Return the [X, Y] coordinate for the center point of the cell that contains the specified text.  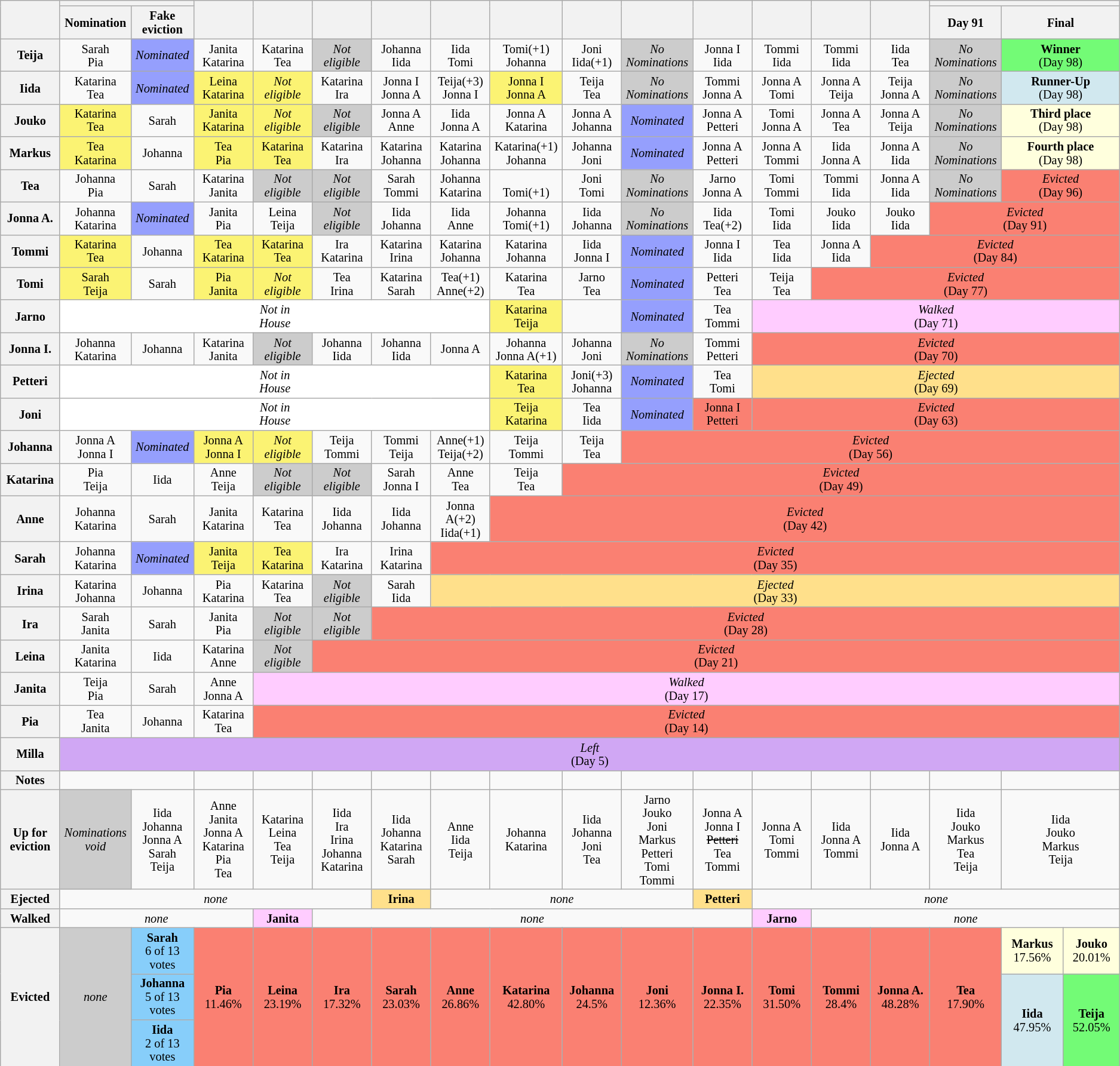
TeaTomi [723, 381]
Evicted(Day 14) [686, 721]
Jouko [30, 121]
Katarina42.80% [526, 996]
Evicted(Day 77) [965, 283]
TeijaKatarina [526, 414]
Jonna A(+2)Iida(+1) [460, 518]
Joni12.36% [657, 996]
Day 91 [965, 23]
TommiJonna A [723, 87]
IidaIraIrinaJohannaKatarina [342, 840]
Evicted(Day 84) [995, 251]
JohannaJonna A(+1) [526, 349]
Jonna AJohanna [591, 121]
Jonna AKatarina [526, 121]
TommiPetteri [723, 349]
Fourth place(Day 98) [1060, 153]
Johanna24.5% [591, 996]
PetteriTea [723, 283]
IidaJonna ATommi [841, 840]
Jonna A. [30, 219]
SarahTommi [401, 185]
Evicted(Day 21) [716, 656]
AnneJonna A [223, 689]
Evicted(Day 70) [936, 349]
Jonna AJonna IPetteriTeaTommi [723, 840]
IidaJoukoMarkusTeija [1060, 840]
JarnoJoukoJoniMarkusPetteriTomiTommi [657, 840]
Evicted(Day 96) [1060, 185]
Tea [30, 185]
SarahJonna I [401, 479]
JohannaTomi(+1) [526, 219]
Nomination [96, 23]
JarnoJonna A [723, 185]
Jonna IPetteri [723, 414]
Fake eviction [162, 23]
TommiTeija [401, 447]
TeijaJonna A [901, 87]
Walked(Day 71) [936, 317]
Tomi [30, 283]
Sarah Pia [96, 55]
Sarah Teija [96, 283]
Joni [30, 414]
Janita Teija [223, 558]
IidaAnne [460, 219]
LeinaTeija [282, 219]
AnneTea [460, 479]
Anne26.86% [460, 996]
Tomi(+1) [526, 185]
Jonna ATomi [781, 87]
Anne(+1)Teija(+2) [460, 447]
IidaTea(+2) [723, 219]
Teija [30, 55]
IidaJohannaJoniTea [591, 840]
Evicted(Day 35) [775, 558]
Markus17.56% [1032, 951]
TeaTommi [723, 317]
IrinaKatarina [401, 558]
Evicted(Day 63) [936, 414]
Tea Janita [96, 721]
Runner-Up(Day 98) [1060, 87]
JoniIida(+1) [591, 55]
TeaPia [223, 153]
Tea17.90% [965, 996]
Tomi(+1)Johanna [526, 55]
Anne [30, 518]
Pia11.46% [223, 996]
IidaTea [901, 55]
AnneJanitaJonna AKatarinaPiaTea [223, 840]
Iida2 of 13 votes [162, 1043]
Leina [30, 656]
Sarah23.03% [401, 996]
IidaJonna I [591, 251]
Ira [30, 623]
Tommi [30, 251]
Jonna ATommi [781, 153]
Anne Teija [223, 479]
KatarinaSarah [401, 283]
Jonna A.48.28% [901, 996]
Johanna5 of 13 votes [162, 996]
Sarah Janita [96, 623]
Winner(Day 98) [1060, 55]
Evicted(Day 28) [745, 623]
Jouko20.01% [1092, 951]
JarnoTea [591, 283]
KatarinaIrina [401, 251]
Up foreviction [30, 840]
Teija Pia [96, 689]
TeaKatarina [282, 558]
Evicted [30, 996]
Nominations void [96, 840]
Pia Teija [96, 479]
IidaJohannaJonna ASarahTeija [162, 840]
Katarina Anne [223, 656]
Leina23.19% [282, 996]
Tommi28.4% [841, 996]
IidaJoukoMarkusTeaTeija [965, 840]
Jonna ATomiTommi [781, 840]
Johanna Pia [96, 185]
TomiIida [781, 219]
Ejected [30, 899]
Jonna ATea [841, 121]
JoniTomi [591, 185]
Katarina Johanna [96, 591]
Katarina Janita [223, 349]
Notes [30, 780]
Markus [30, 153]
Pia [30, 721]
Katarina(+1)Johanna [526, 153]
Jonna I.22.35% [723, 996]
Ira17.32% [342, 996]
Teija52.05% [1092, 1019]
Tomi31.50% [781, 996]
Evicted(Day 91) [1025, 219]
IidaTomi [460, 55]
Katarina [30, 479]
KatarinaLeinaTeaTeija [282, 840]
Teija(+3)Jonna I [460, 87]
Jonna A [460, 349]
AnneIidaTeija [460, 840]
Jonna I. [30, 349]
Walked(Day 17) [686, 689]
TeaIrina [342, 283]
KatarinaJanita [223, 185]
Milla [30, 754]
Pia Janita [223, 283]
Final [1060, 23]
Evicted(Day 56) [870, 447]
SarahIida [401, 591]
TomiTommi [781, 185]
Third place(Day 98) [1060, 121]
Evicted(Day 49) [841, 479]
Ejected(Day 33) [775, 591]
Sarah6 of 13 votes [162, 951]
Iida47.95% [1032, 1019]
PiaKatarina [223, 591]
Jonna AAnne [401, 121]
Left(Day 5) [590, 754]
Evicted(Day 42) [805, 518]
Ejected(Day 69) [936, 381]
Joni(+3)Johanna [591, 381]
TomiJonna A [781, 121]
Walked [30, 918]
LeinaKatarina [223, 87]
Tea(+1)Anne(+2) [460, 283]
KatarinaTeija [526, 317]
IidaJohannaKatarinaSarah [401, 840]
